Determine the [X, Y] coordinate at the center of the cell enclosing the given text.  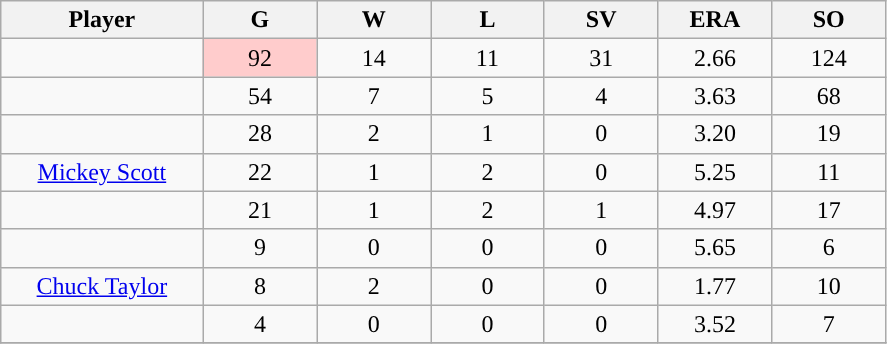
8 [260, 286]
92 [260, 58]
1.77 [715, 286]
W [374, 20]
22 [260, 172]
2.66 [715, 58]
17 [829, 210]
ERA [715, 20]
9 [260, 248]
28 [260, 134]
3.20 [715, 134]
31 [601, 58]
3.63 [715, 96]
19 [829, 134]
5.25 [715, 172]
54 [260, 96]
G [260, 20]
3.52 [715, 324]
L [488, 20]
14 [374, 58]
SV [601, 20]
Chuck Taylor [102, 286]
68 [829, 96]
10 [829, 286]
Player [102, 20]
5.65 [715, 248]
21 [260, 210]
4.97 [715, 210]
SO [829, 20]
6 [829, 248]
5 [488, 96]
124 [829, 58]
Mickey Scott [102, 172]
